Return the (X, Y) coordinate for the center point of the cell that contains the specified text.  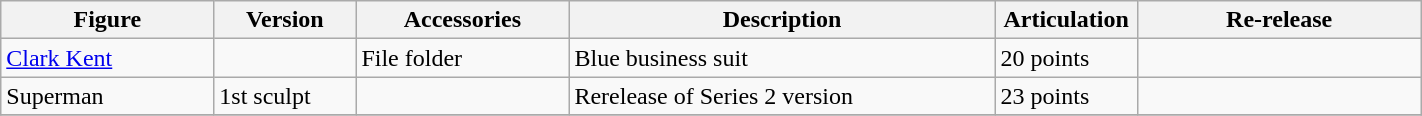
File folder (462, 58)
Figure (108, 20)
Description (782, 20)
Rerelease of Series 2 version (782, 96)
Clark Kent (108, 58)
23 points (1066, 96)
Articulation (1066, 20)
Accessories (462, 20)
1st sculpt (285, 96)
Version (285, 20)
Blue business suit (782, 58)
Re-release (1279, 20)
20 points (1066, 58)
Superman (108, 96)
